Locate the cell with the specified text and output its [X, Y] center coordinate. 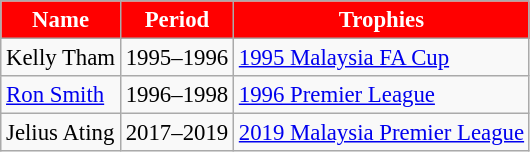
Period [176, 20]
Kelly Tham [61, 58]
2019 Malaysia Premier League [382, 133]
1996–1998 [176, 95]
1995–1996 [176, 58]
1995 Malaysia FA Cup [382, 58]
Ron Smith [61, 95]
Trophies [382, 20]
Name [61, 20]
1996 Premier League [382, 95]
2017–2019 [176, 133]
Jelius Ating [61, 133]
